Scan for the cell matching the given text and deliver its [X, Y] coordinate at center. 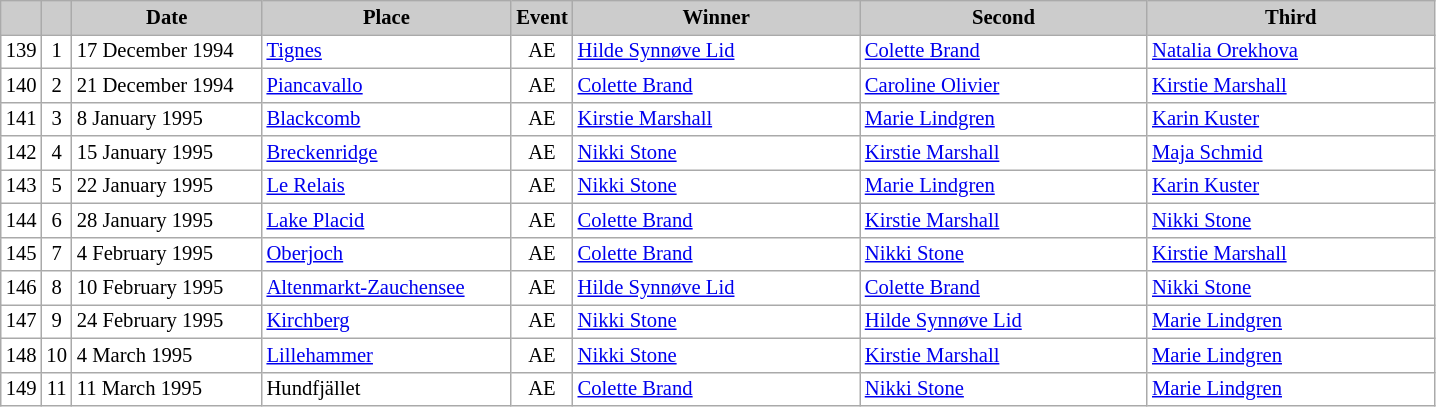
Kirchberg [387, 321]
15 January 1995 [167, 153]
11 [56, 389]
Tignes [387, 51]
142 [22, 153]
Event [542, 17]
8 [56, 287]
4 February 1995 [167, 254]
Maja Schmid [1290, 153]
21 December 1994 [167, 85]
Lillehammer [387, 355]
Lake Placid [387, 220]
Oberjoch [387, 254]
147 [22, 321]
Breckenridge [387, 153]
Third [1290, 17]
143 [22, 186]
Natalia Orekhova [1290, 51]
4 March 1995 [167, 355]
Piancavallo [387, 85]
7 [56, 254]
Hundfjället [387, 389]
Blackcomb [387, 119]
145 [22, 254]
1 [56, 51]
148 [22, 355]
10 February 1995 [167, 287]
140 [22, 85]
Caroline Olivier [1004, 85]
Date [167, 17]
141 [22, 119]
11 March 1995 [167, 389]
8 January 1995 [167, 119]
4 [56, 153]
Second [1004, 17]
22 January 1995 [167, 186]
Winner [716, 17]
2 [56, 85]
146 [22, 287]
6 [56, 220]
Place [387, 17]
Altenmarkt-Zauchensee [387, 287]
24 February 1995 [167, 321]
Le Relais [387, 186]
10 [56, 355]
28 January 1995 [167, 220]
149 [22, 389]
9 [56, 321]
139 [22, 51]
3 [56, 119]
144 [22, 220]
17 December 1994 [167, 51]
5 [56, 186]
